Return the (x, y) coordinate for the center point of the cell that contains the specified text.  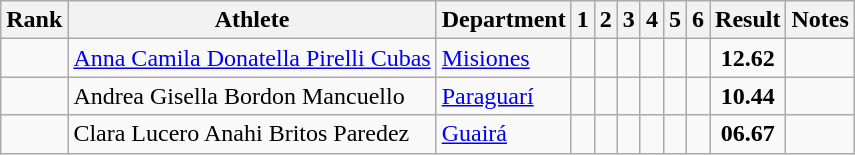
06.67 (748, 134)
Anna Camila Donatella Pirelli Cubas (252, 58)
10.44 (748, 96)
4 (652, 20)
Department (504, 20)
Paraguarí (504, 96)
3 (628, 20)
Rank (34, 20)
12.62 (748, 58)
6 (698, 20)
5 (674, 20)
Clara Lucero Anahi Britos Paredez (252, 134)
Athlete (252, 20)
Result (748, 20)
2 (606, 20)
Andrea Gisella Bordon Mancuello (252, 96)
Guairá (504, 134)
Misiones (504, 58)
Notes (820, 20)
1 (582, 20)
